Return the (x, y) coordinate for the center point of the cell that contains the specified text.  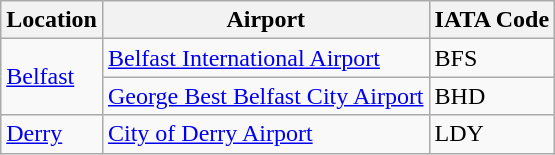
Location (52, 20)
LDY (492, 134)
BFS (492, 58)
IATA Code (492, 20)
George Best Belfast City Airport (266, 96)
Airport (266, 20)
Belfast (52, 77)
Belfast International Airport (266, 58)
City of Derry Airport (266, 134)
Derry (52, 134)
BHD (492, 96)
